Locate the cell with the specified text and output its [X, Y] center coordinate. 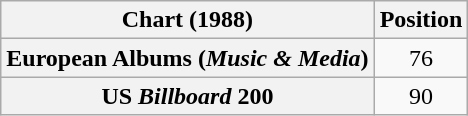
76 [421, 58]
Chart (1988) [188, 20]
US Billboard 200 [188, 96]
90 [421, 96]
Position [421, 20]
European Albums (Music & Media) [188, 58]
